For the text-containing cell, return its midpoint in [x, y] coordinate format. 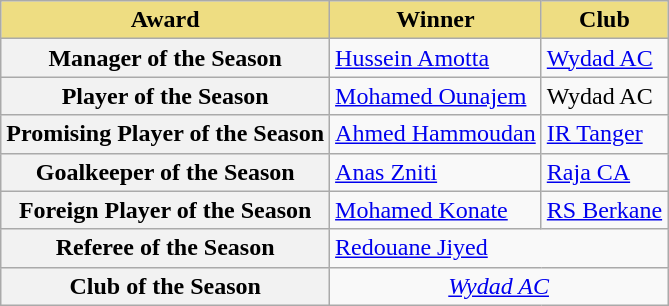
Foreign Player of the Season [166, 210]
Promising Player of the Season [166, 134]
Award [166, 20]
Club of the Season [166, 286]
Redouane Jiyed [499, 248]
RS Berkane [604, 210]
Hussein Amotta [436, 58]
Mohamed Ounajem [436, 96]
Mohamed Konate [436, 210]
Club [604, 20]
Winner [436, 20]
Manager of the Season [166, 58]
Goalkeeper of the Season [166, 172]
Referee of the Season [166, 248]
Player of the Season [166, 96]
Ahmed Hammoudan [436, 134]
IR Tanger [604, 134]
Anas Zniti [436, 172]
Raja CA [604, 172]
